Provide the [x, y] coordinate of the cell's center where the given text is located.  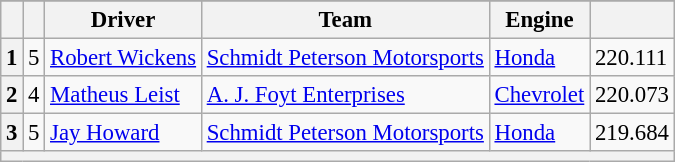
Driver [124, 20]
Jay Howard [124, 133]
220.073 [632, 95]
4 [34, 95]
3 [12, 133]
1 [12, 58]
Matheus Leist [124, 95]
A. J. Foyt Enterprises [345, 95]
Engine [539, 20]
220.111 [632, 58]
219.684 [632, 133]
Robert Wickens [124, 58]
Chevrolet [539, 95]
2 [12, 95]
Team [345, 20]
